Output the (X, Y) coordinate of the center of the cell containing the given text.  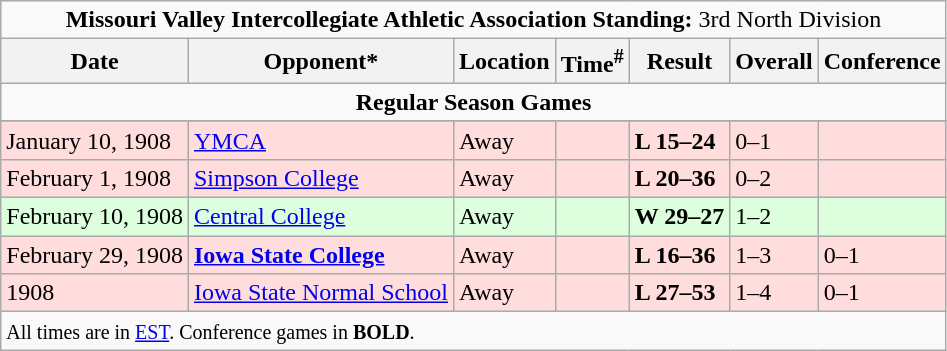
1–2 (774, 217)
0–2 (774, 178)
February 1, 1908 (95, 178)
W 29–27 (680, 217)
February 29, 1908 (95, 255)
Missouri Valley Intercollegiate Athletic Association Standing: 3rd North Division (474, 20)
Conference (882, 62)
Date (95, 62)
Location (504, 62)
L 16–36 (680, 255)
L 20–36 (680, 178)
Time# (592, 62)
All times are in EST. Conference games in BOLD. (474, 331)
Result (680, 62)
Overall (774, 62)
1–3 (774, 255)
Opponent* (320, 62)
Central College (320, 217)
L 15–24 (680, 140)
Iowa State Normal School (320, 293)
Regular Season Games (474, 102)
February 10, 1908 (95, 217)
Simpson College (320, 178)
January 10, 1908 (95, 140)
L 27–53 (680, 293)
1–4 (774, 293)
YMCA (320, 140)
1908 (95, 293)
Iowa State College (320, 255)
